Pinpoint the cell where the given text exists, returning its [X, Y] midpoint coordinate. 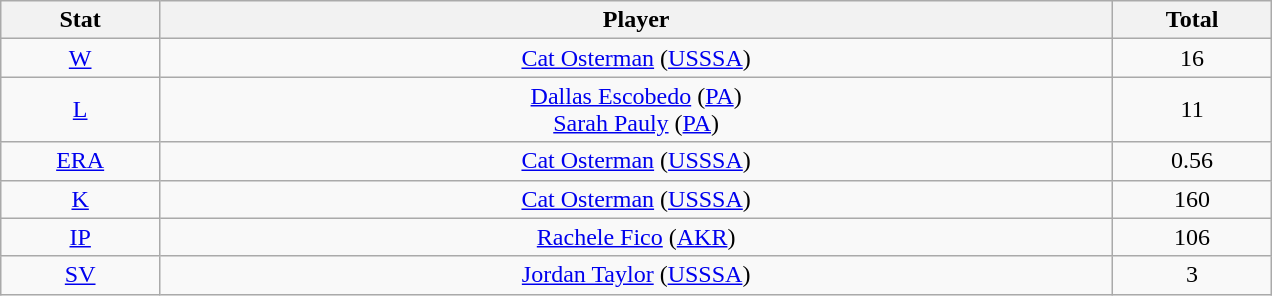
160 [1192, 199]
Dallas Escobedo (PA) Sarah Pauly (PA) [636, 110]
Jordan Taylor (USSSA) [636, 275]
106 [1192, 237]
W [80, 58]
L [80, 110]
Stat [80, 20]
Rachele Fico (AKR) [636, 237]
3 [1192, 275]
11 [1192, 110]
Total [1192, 20]
0.56 [1192, 161]
K [80, 199]
ERA [80, 161]
16 [1192, 58]
Player [636, 20]
SV [80, 275]
IP [80, 237]
